Identify which cell holds the provided text, then report its [x, y] central coordinate. 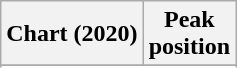
Chart (2020) [72, 34]
Peakposition [189, 34]
